Scan for the cell matching the given text and deliver its [X, Y] coordinate at center. 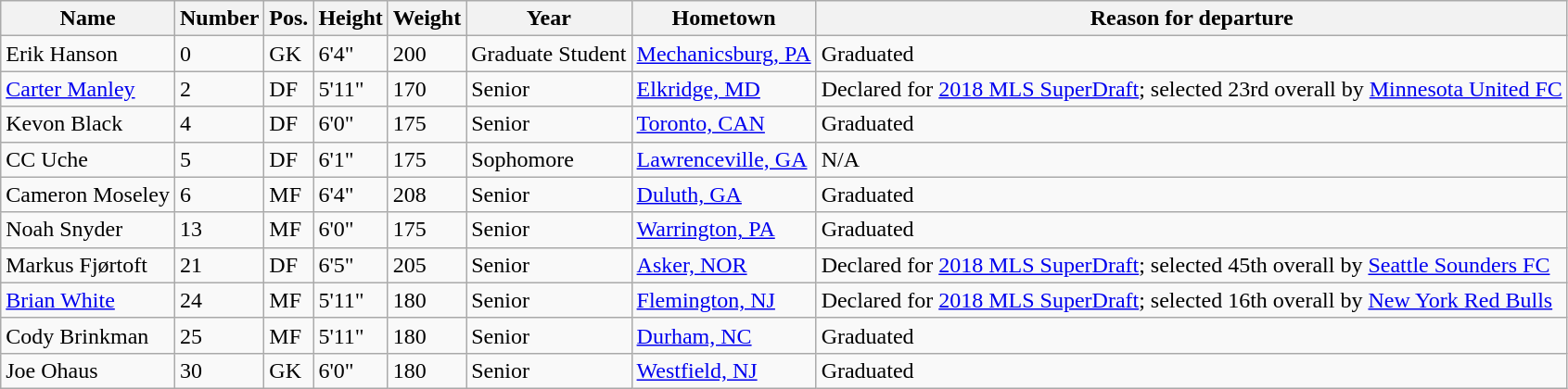
Name [88, 19]
200 [427, 54]
CC Uche [88, 159]
Westfield, NJ [723, 370]
Kevon Black [88, 124]
2 [219, 89]
6 [219, 194]
30 [219, 370]
25 [219, 335]
Weight [427, 19]
Hometown [723, 19]
Elkridge, MD [723, 89]
208 [427, 194]
Erik Hanson [88, 54]
4 [219, 124]
0 [219, 54]
Declared for 2018 MLS SuperDraft; selected 16th overall by New York Red Bulls [1192, 300]
Height [351, 19]
Year [549, 19]
Brian White [88, 300]
Declared for 2018 MLS SuperDraft; selected 45th overall by Seattle Sounders FC [1192, 265]
Mechanicsburg, PA [723, 54]
Duluth, GA [723, 194]
Sophomore [549, 159]
205 [427, 265]
N/A [1192, 159]
Noah Snyder [88, 230]
Cody Brinkman [88, 335]
Reason for departure [1192, 19]
13 [219, 230]
6'1" [351, 159]
Asker, NOR [723, 265]
Cameron Moseley [88, 194]
Flemington, NJ [723, 300]
Toronto, CAN [723, 124]
Warrington, PA [723, 230]
170 [427, 89]
Joe Ohaus [88, 370]
Pos. [289, 19]
Lawrenceville, GA [723, 159]
Declared for 2018 MLS SuperDraft; selected 23rd overall by Minnesota United FC [1192, 89]
Markus Fjørtoft [88, 265]
21 [219, 265]
24 [219, 300]
Number [219, 19]
5 [219, 159]
6'5" [351, 265]
Durham, NC [723, 335]
Graduate Student [549, 54]
Carter Manley [88, 89]
